Determine the [X, Y] coordinate at the center of the cell enclosing the given text.  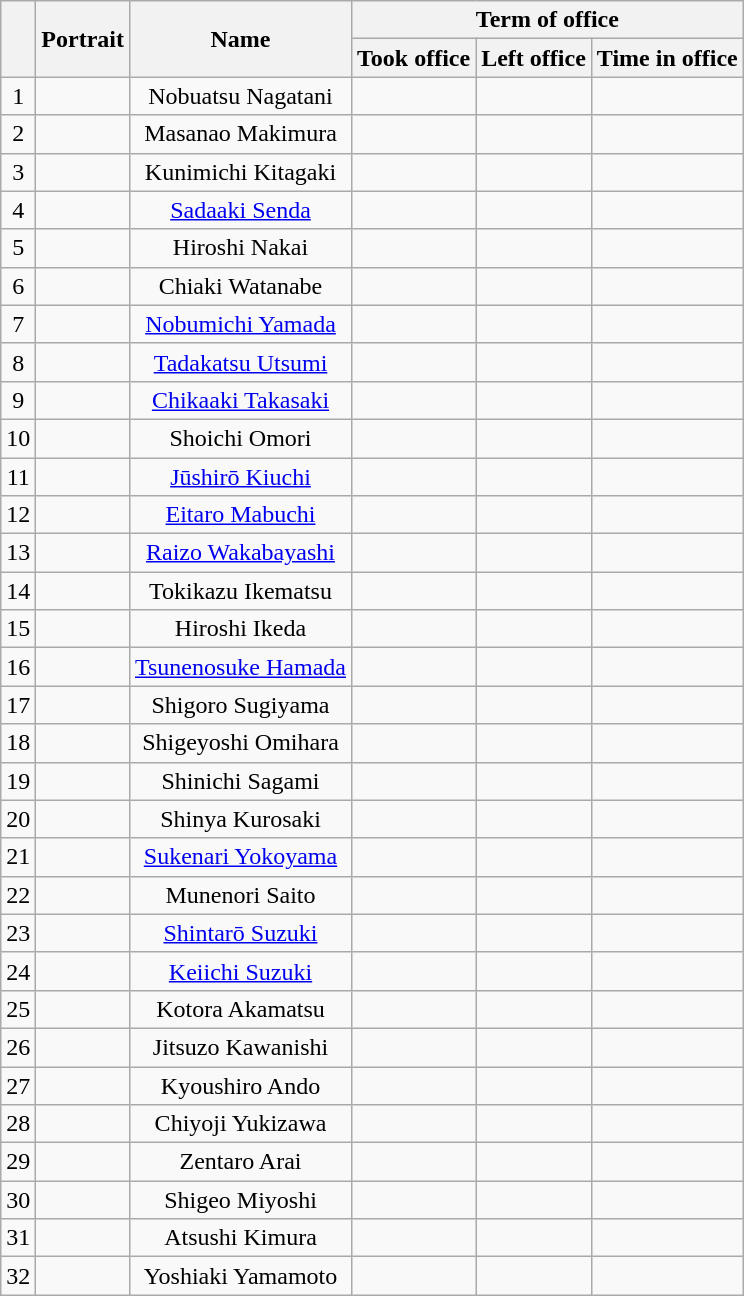
Hiroshi Nakai [240, 248]
Kunimichi Kitagaki [240, 172]
Jitsuzo Kawanishi [240, 1047]
29 [18, 1162]
Portrait [83, 39]
16 [18, 667]
26 [18, 1047]
Took office [413, 58]
10 [18, 438]
11 [18, 477]
Munenori Saito [240, 895]
Shigeyoshi Omihara [240, 743]
6 [18, 286]
9 [18, 400]
2 [18, 134]
Tsunenosuke Hamada [240, 667]
Masanao Makimura [240, 134]
Raizo Wakabayashi [240, 553]
15 [18, 629]
Yoshiaki Yamamoto [240, 1276]
13 [18, 553]
1 [18, 96]
Kyoushiro Ando [240, 1085]
Eitaro Mabuchi [240, 515]
Chikaaki Takasaki [240, 400]
7 [18, 324]
28 [18, 1124]
27 [18, 1085]
Shinya Kurosaki [240, 819]
32 [18, 1276]
Left office [534, 58]
Tadakatsu Utsumi [240, 362]
Time in office [667, 58]
12 [18, 515]
Kotora Akamatsu [240, 1009]
Term of office [547, 20]
Shoichi Omori [240, 438]
20 [18, 819]
Jūshirō Kiuchi [240, 477]
Name [240, 39]
Keiichi Suzuki [240, 971]
18 [18, 743]
Tokikazu Ikematsu [240, 591]
Nobuatsu Nagatani [240, 96]
Hiroshi Ikeda [240, 629]
30 [18, 1200]
Sadaaki Senda [240, 210]
5 [18, 248]
17 [18, 705]
Shigoro Sugiyama [240, 705]
8 [18, 362]
31 [18, 1238]
Chiyoji Yukizawa [240, 1124]
Shigeo Miyoshi [240, 1200]
Atsushi Kimura [240, 1238]
19 [18, 781]
Sukenari Yokoyama [240, 857]
Shintarō Suzuki [240, 933]
4 [18, 210]
Nobumichi Yamada [240, 324]
Shinichi Sagami [240, 781]
25 [18, 1009]
22 [18, 895]
21 [18, 857]
Chiaki Watanabe [240, 286]
23 [18, 933]
Zentaro Arai [240, 1162]
14 [18, 591]
24 [18, 971]
3 [18, 172]
